Scan for the cell matching the given text and deliver its [X, Y] coordinate at center. 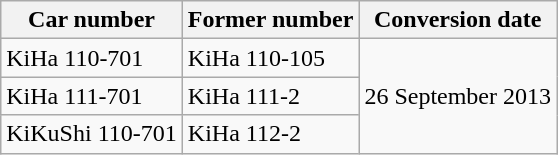
KiKuShi 110-701 [92, 134]
KiHa 111-2 [270, 96]
26 September 2013 [458, 96]
Conversion date [458, 20]
KiHa 111-701 [92, 96]
KiHa 112-2 [270, 134]
KiHa 110-105 [270, 58]
Car number [92, 20]
Former number [270, 20]
KiHa 110-701 [92, 58]
